Scan for the cell matching the given text and deliver its (X, Y) coordinate at center. 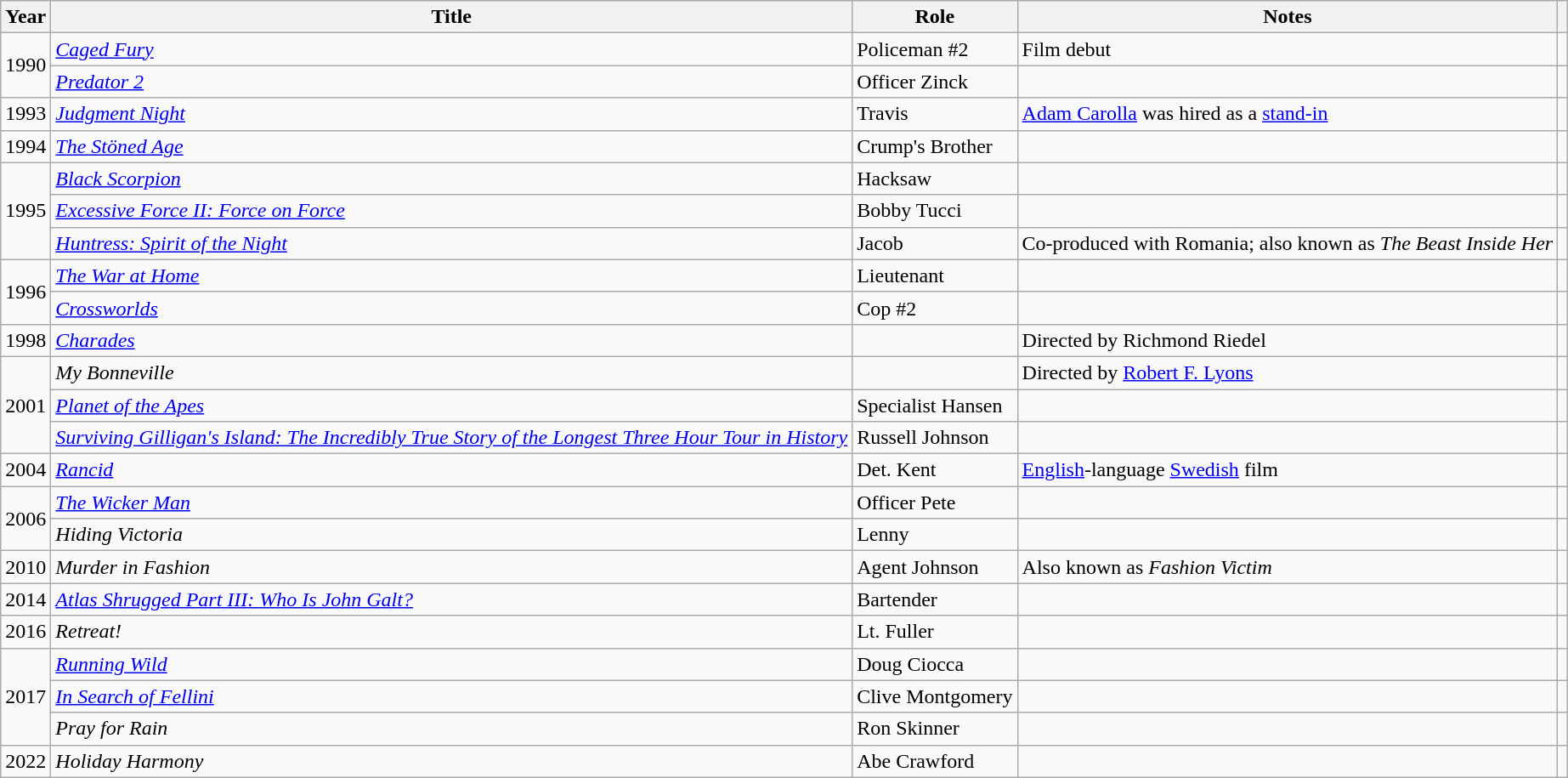
Crossworlds (452, 308)
Directed by Robert F. Lyons (1288, 372)
Title (452, 17)
The War at Home (452, 275)
Role (935, 17)
Agent Johnson (935, 567)
Black Scorpion (452, 179)
1993 (25, 114)
The Stöned Age (452, 146)
Predator 2 (452, 82)
Caged Fury (452, 49)
Holiday Harmony (452, 761)
Lt. Fuller (935, 632)
Officer Zinck (935, 82)
Film debut (1288, 49)
Charades (452, 340)
English-language Swedish film (1288, 470)
Officer Pete (935, 503)
2010 (25, 567)
Co-produced with Romania; also known as The Beast Inside Her (1288, 243)
Ron Skinner (935, 729)
2014 (25, 599)
Murder in Fashion (452, 567)
Running Wild (452, 664)
Pray for Rain (452, 729)
Adam Carolla was hired as a stand-in (1288, 114)
My Bonneville (452, 372)
1995 (25, 211)
Judgment Night (452, 114)
2017 (25, 696)
Directed by Richmond Riedel (1288, 340)
Jacob (935, 243)
Excessive Force II: Force on Force (452, 211)
Bartender (935, 599)
Cop #2 (935, 308)
2016 (25, 632)
The Wicker Man (452, 503)
Abe Crawford (935, 761)
Also known as Fashion Victim (1288, 567)
Det. Kent (935, 470)
2022 (25, 761)
Year (25, 17)
Planet of the Apes (452, 406)
1998 (25, 340)
Huntress: Spirit of the Night (452, 243)
Doug Ciocca (935, 664)
Hiding Victoria (452, 535)
Crump's Brother (935, 146)
Notes (1288, 17)
1996 (25, 292)
Clive Montgomery (935, 696)
Travis (935, 114)
Surviving Gilligan's Island: The Incredibly True Story of the Longest Three Hour Tour in History (452, 438)
2004 (25, 470)
Bobby Tucci (935, 211)
Atlas Shrugged Part III: Who Is John Galt? (452, 599)
Rancid (452, 470)
2006 (25, 519)
Specialist Hansen (935, 406)
1990 (25, 65)
1994 (25, 146)
Policeman #2 (935, 49)
In Search of Fellini (452, 696)
2001 (25, 405)
Russell Johnson (935, 438)
Lenny (935, 535)
Lieutenant (935, 275)
Retreat! (452, 632)
Hacksaw (935, 179)
